Identify which cell holds the provided text, then report its [X, Y] central coordinate. 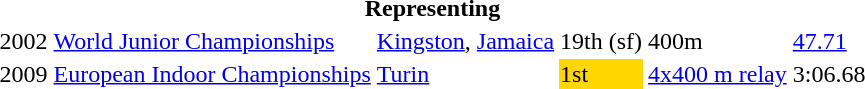
1st [602, 74]
19th (sf) [602, 41]
European Indoor Championships [212, 74]
World Junior Championships [212, 41]
4x400 m relay [718, 74]
Kingston, Jamaica [465, 41]
400m [718, 41]
Turin [465, 74]
